Determine the (X, Y) coordinate at the center of the cell enclosing the given text.  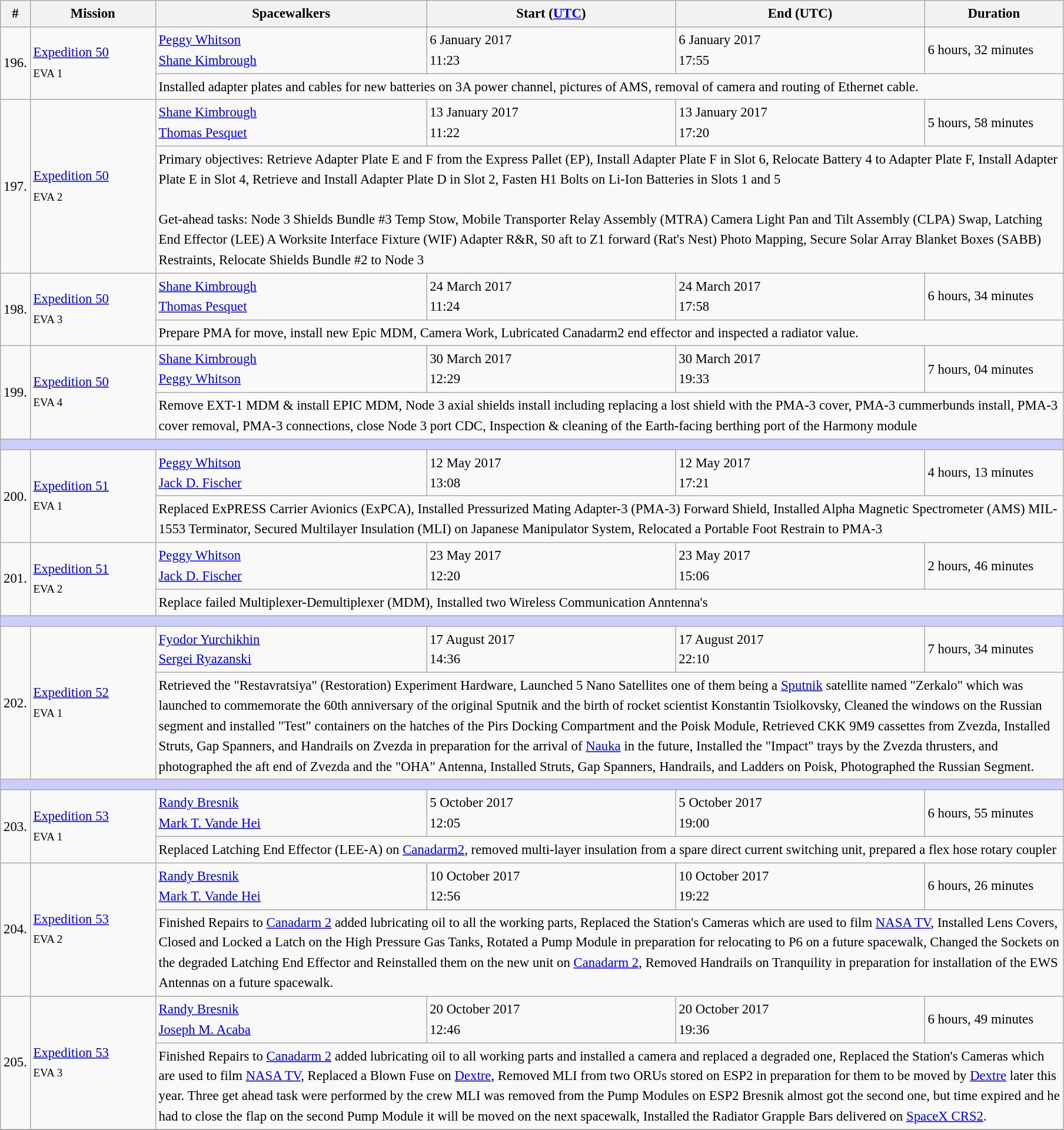
Prepare PMA for move, install new Epic MDM, Camera Work, Lubricated Canadarm2 end effector and inspected a radiator value. (609, 333)
205. (15, 1063)
Expedition 53EVA 1 (93, 827)
6 hours, 34 minutes (994, 297)
Peggy Whitson Shane Kimbrough (291, 51)
200. (15, 496)
Mission (93, 14)
196. (15, 64)
17 August 201722:10 (800, 650)
10 October 201719:22 (800, 886)
13 January 201717:20 (800, 124)
Spacewalkers (291, 14)
5 hours, 58 minutes (994, 124)
24 March 201711:24 (551, 297)
198. (15, 310)
197. (15, 187)
20 October 201712:46 (551, 1019)
Expedition 50EVA 3 (93, 310)
Installed adapter plates and cables for new batteries on 3A power channel, pictures of AMS, removal of camera and routing of Ethernet cable. (609, 87)
17 August 201714:36 (551, 650)
Randy Bresnik Joseph M. Acaba (291, 1019)
Expedition 50EVA 1 (93, 64)
6 hours, 26 minutes (994, 886)
Expedition 50EVA 2 (93, 187)
Expedition 51EVA 1 (93, 496)
Shane Kimbrough Peggy Whitson (291, 370)
23 May 201712:20 (551, 566)
13 January 201711:22 (551, 124)
202. (15, 703)
204. (15, 929)
7 hours, 04 minutes (994, 370)
201. (15, 579)
Expedition 53EVA 3 (93, 1063)
12 May 201717:21 (800, 473)
6 hours, 49 minutes (994, 1019)
Start (UTC) (551, 14)
199. (15, 393)
Expedition 53EVA 2 (93, 929)
6 January 201717:55 (800, 51)
Fyodor Yurchikhin Sergei Ryazanski (291, 650)
# (15, 14)
End (UTC) (800, 14)
5 October 201712:05 (551, 813)
30 March 201712:29 (551, 370)
30 March 201719:33 (800, 370)
203. (15, 827)
Expedition 51EVA 2 (93, 579)
10 October 201712:56 (551, 886)
7 hours, 34 minutes (994, 650)
5 October 201719:00 (800, 813)
6 hours, 55 minutes (994, 813)
23 May 201715:06 (800, 566)
6 January 201711:23 (551, 51)
24 March 201717:58 (800, 297)
20 October 201719:36 (800, 1019)
Expedition 52EVA 1 (93, 703)
2 hours, 46 minutes (994, 566)
Duration (994, 14)
4 hours, 13 minutes (994, 473)
Expedition 50EVA 4 (93, 393)
12 May 201713:08 (551, 473)
Replace failed Multiplexer-Demultiplexer (MDM), Installed two Wireless Communication Anntenna's (609, 603)
6 hours, 32 minutes (994, 51)
